Detect which cell encompasses the target text, then output its (X, Y) center coordinate. 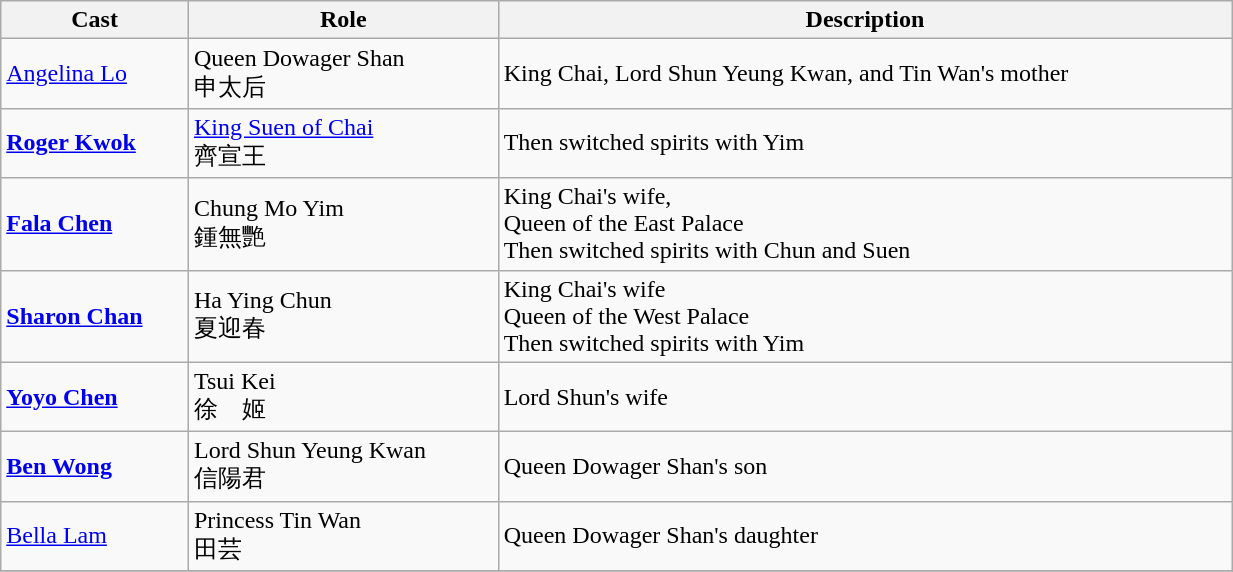
King Chai's wife,Queen of the East PalaceThen switched spirits with Chun and Suen (864, 224)
Then switched spirits with Yim (864, 143)
Description (864, 20)
Bella Lam (95, 536)
Queen Dowager Shan's son (864, 467)
Tsui Kei 徐 姬 (343, 397)
King Chai's wifeQueen of the West PalaceThen switched spirits with Yim (864, 316)
Queen Dowager Shan申太后 (343, 74)
Lord Shun Yeung Kwan信陽君 (343, 467)
Yoyo Chen (95, 397)
Lord Shun's wife (864, 397)
Cast (95, 20)
Sharon Chan (95, 316)
Fala Chen (95, 224)
Princess Tin Wan田芸 (343, 536)
Role (343, 20)
Ha Ying Chun夏迎春 (343, 316)
King Suen of Chai齊宣王 (343, 143)
Ben Wong (95, 467)
Queen Dowager Shan's daughter (864, 536)
Roger Kwok (95, 143)
Chung Mo Yim鍾無艷 (343, 224)
King Chai, Lord Shun Yeung Kwan, and Tin Wan's mother (864, 74)
Angelina Lo (95, 74)
